Pinpoint the cell where the given text exists, returning its (X, Y) midpoint coordinate. 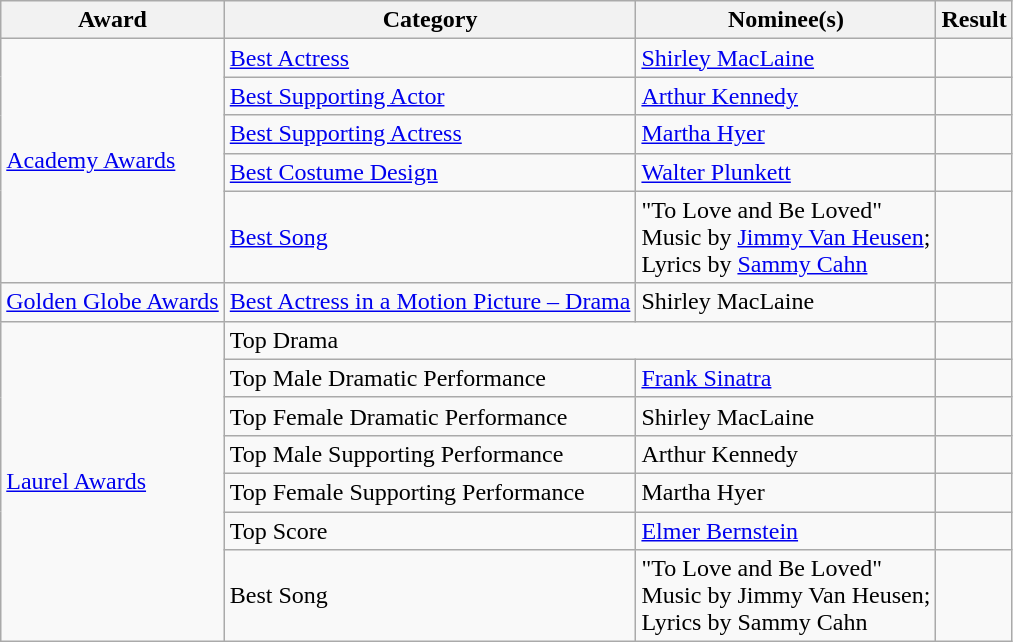
Top Male Supporting Performance (430, 454)
Award (113, 20)
Top Score (430, 531)
Academy Awards (113, 161)
Nominee(s) (786, 20)
Result (974, 20)
Elmer Bernstein (786, 531)
Top Female Supporting Performance (430, 492)
Top Female Dramatic Performance (430, 416)
Golden Globe Awards (113, 302)
Best Supporting Actor (430, 96)
Laurel Awards (113, 481)
Top Drama (580, 340)
Best Actress (430, 58)
Category (430, 20)
Top Male Dramatic Performance (430, 378)
Best Supporting Actress (430, 134)
Best Actress in a Motion Picture – Drama (430, 302)
Best Costume Design (430, 172)
Walter Plunkett (786, 172)
Frank Sinatra (786, 378)
